Identify which cell holds the provided text, then report its [X, Y] central coordinate. 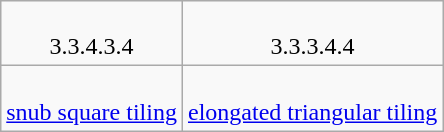
elongated triangular tiling [312, 98]
3.3.3.4.4 [312, 34]
snub square tiling [92, 98]
3.3.4.3.4 [92, 34]
